Return the (X, Y) coordinate for the center point of the cell that contains the specified text.  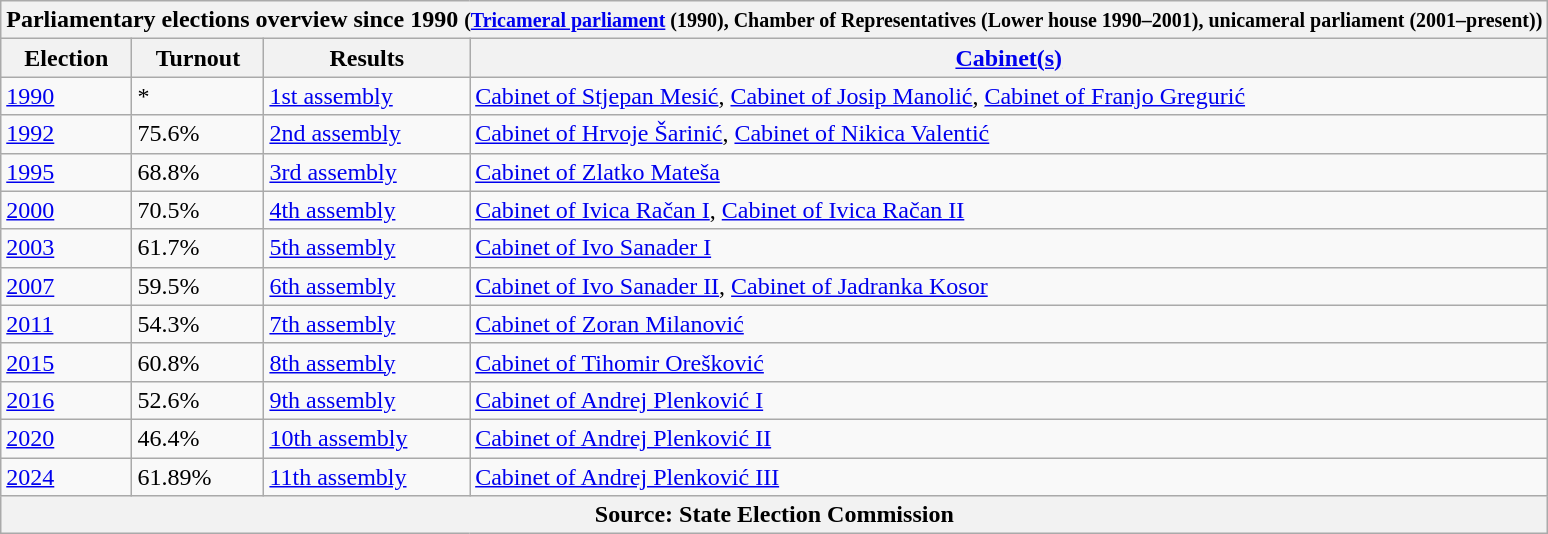
Cabinet of Ivo Sanader I (1009, 248)
Cabinet of Andrej Plenković II (1009, 438)
9th assembly (367, 400)
46.4% (198, 438)
Cabinet of Zoran Milanović (1009, 324)
2nd assembly (367, 134)
Cabinet(s) (1009, 58)
2015 (66, 362)
4th assembly (367, 210)
6th assembly (367, 286)
68.8% (198, 172)
Election (66, 58)
60.8% (198, 362)
Cabinet of Andrej Plenković I (1009, 400)
54.3% (198, 324)
2020 (66, 438)
5th assembly (367, 248)
70.5% (198, 210)
61.89% (198, 477)
2016 (66, 400)
Cabinet of Ivo Sanader II, Cabinet of Jadranka Kosor (1009, 286)
8th assembly (367, 362)
2011 (66, 324)
2003 (66, 248)
Turnout (198, 58)
Cabinet of Ivica Račan I, Cabinet of Ivica Račan II (1009, 210)
10th assembly (367, 438)
Cabinet of Zlatko Mateša (1009, 172)
7th assembly (367, 324)
1990 (66, 96)
* (198, 96)
2007 (66, 286)
1992 (66, 134)
Source: State Election Commission (774, 515)
2000 (66, 210)
59.5% (198, 286)
1st assembly (367, 96)
Results (367, 58)
11th assembly (367, 477)
Cabinet of Andrej Plenković III (1009, 477)
52.6% (198, 400)
1995 (66, 172)
75.6% (198, 134)
2024 (66, 477)
61.7% (198, 248)
Cabinet of Stjepan Mesić, Cabinet of Josip Manolić, Cabinet of Franjo Gregurić (1009, 96)
3rd assembly (367, 172)
Cabinet of Hrvoje Šarinić, Cabinet of Nikica Valentić (1009, 134)
Cabinet of Tihomir Orešković (1009, 362)
